Find where the given text appears and provide that cell's center as (X, Y) coordinate. 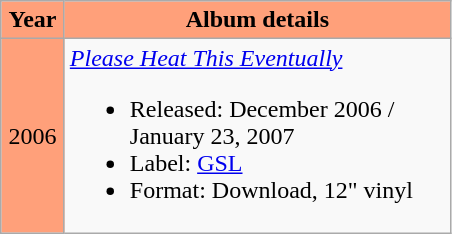
2006 (33, 136)
Year (33, 20)
Album details (257, 20)
Please Heat This EventuallyReleased: December 2006 / January 23, 2007Label: GSLFormat: Download, 12" vinyl (257, 136)
